Search for the cell housing the specified text and yield its [X, Y] center coordinate. 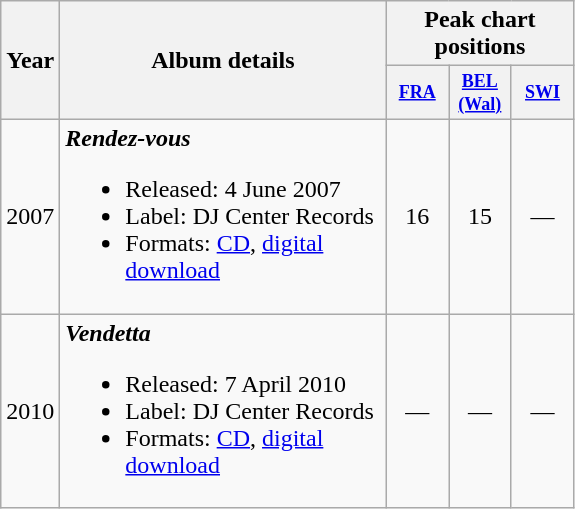
FRA [418, 93]
Year [30, 60]
2010 [30, 411]
15 [480, 216]
SWI [542, 93]
Rendez-vousReleased: 4 June 2007Label: DJ Center RecordsFormats: CD, digital download [223, 216]
BEL (Wal) [480, 93]
Album details [223, 60]
16 [418, 216]
Peak chart positions [480, 34]
VendettaReleased: 7 April 2010Label: DJ Center RecordsFormats: CD, digital download [223, 411]
2007 [30, 216]
